Detect which cell encompasses the target text, then output its (X, Y) center coordinate. 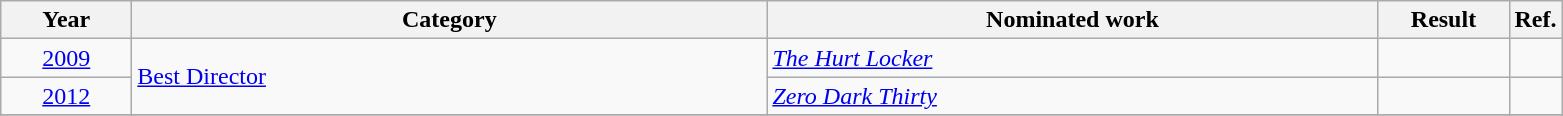
Nominated work (1072, 20)
Result (1444, 20)
2012 (66, 96)
2009 (66, 58)
Category (450, 20)
Year (66, 20)
Ref. (1536, 20)
The Hurt Locker (1072, 58)
Zero Dark Thirty (1072, 96)
Best Director (450, 77)
